Capture the cell that displays the provided text and extract its (X, Y) central coordinate. 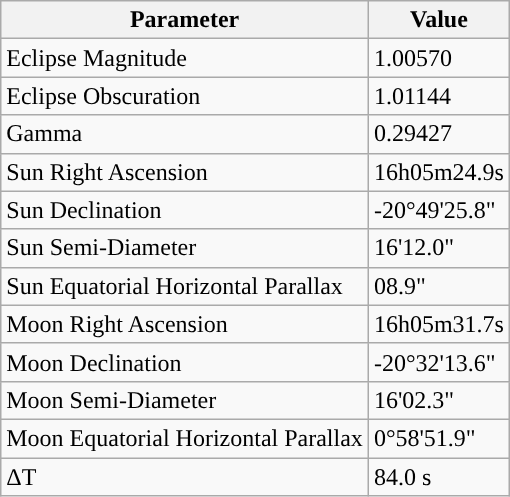
Sun Equatorial Horizontal Parallax (185, 286)
-20°32'13.6" (438, 362)
Eclipse Magnitude (185, 58)
16'02.3" (438, 400)
16h05m24.9s (438, 172)
Sun Right Ascension (185, 172)
Gamma (185, 134)
0.29427 (438, 134)
Moon Declination (185, 362)
Eclipse Obscuration (185, 96)
ΔT (185, 477)
08.9" (438, 286)
Moon Equatorial Horizontal Parallax (185, 438)
-20°49'25.8" (438, 210)
Sun Semi-Diameter (185, 248)
Sun Declination (185, 210)
16'12.0" (438, 248)
0°58'51.9" (438, 438)
16h05m31.7s (438, 324)
84.0 s (438, 477)
1.01144 (438, 96)
Moon Right Ascension (185, 324)
Parameter (185, 20)
Value (438, 20)
1.00570 (438, 58)
Moon Semi-Diameter (185, 400)
